Search for the cell housing the specified text and yield its [x, y] center coordinate. 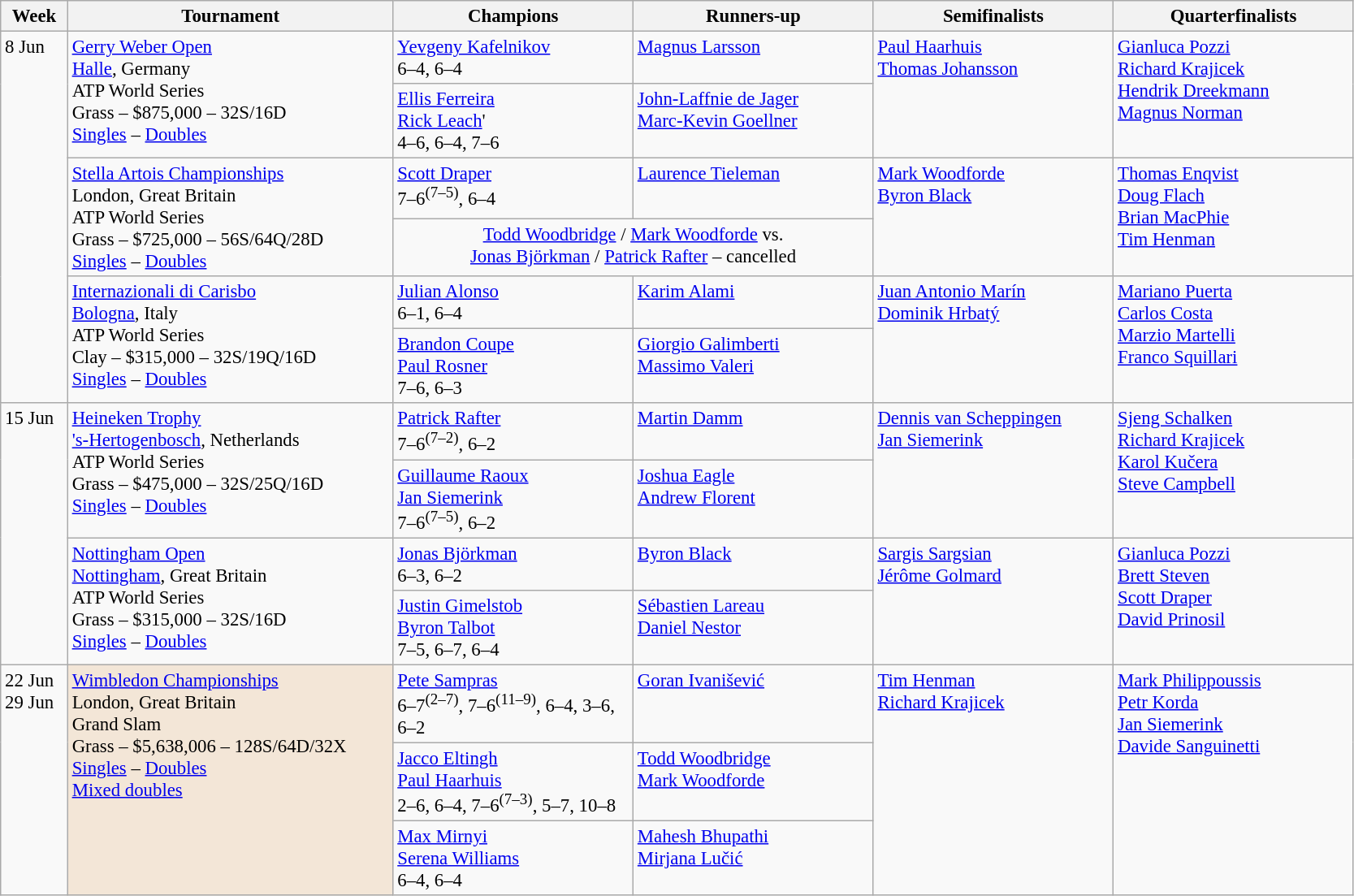
Justin Gimelstob Byron Talbot7–5, 6–7, 6–4 [513, 627]
Ellis Ferreira Rick Leach'4–6, 6–4, 7–6 [513, 121]
Nottingham OpenNottingham, Great Britain ATP World SeriesGrass – $315,000 – 32S/16DSingles – Doubles [231, 601]
Magnus Larsson [754, 58]
Byron Black [754, 564]
Jonas Björkman6–3, 6–2 [513, 564]
Stella Artois ChampionshipsLondon, Great Britain ATP World SeriesGrass – $725,000 – 56S/64Q/28DSingles – Doubles [231, 218]
Thomas Enqvist Doug Flach Brian MacPhie Tim Henman [1234, 218]
8 Jun [34, 218]
Todd Woodbridge / Mark Woodforde vs. Jonas Björkman / Patrick Rafter – cancelled [634, 248]
Wimbledon Championships London, Great BritainGrand SlamGrass – $5,638,006 – 128S/64D/32XSingles – Doubles Mixed doubles [231, 780]
Gerry Weber OpenHalle, Germany ATP World SeriesGrass – $875,000 – 32S/16DSingles – Doubles [231, 95]
John-Laffnie de Jager Marc-Kevin Goellner [754, 121]
Runners-up [754, 16]
Julian Alonso6–1, 6–4 [513, 302]
Mariano Puerta Carlos Costa Marzio Martelli Franco Squillari [1234, 340]
15 Jun [34, 534]
Laurence Tieleman [754, 188]
Semifinalists [993, 16]
Champions [513, 16]
Max Mirnyi Serena Williams6–4, 6–4 [513, 858]
Week [34, 16]
Scott Draper7–6(7–5), 6–4 [513, 188]
Joshua Eagle Andrew Florent [754, 499]
22 Jun29 Jun [34, 780]
Sjeng Schalken Richard Krajicek Karol Kučera Steve Campbell [1234, 470]
Mark Woodforde Byron Black [993, 218]
Juan Antonio Marín Dominik Hrbatý [993, 340]
Gianluca Pozzi Richard Krajicek Hendrik Dreekmann Magnus Norman [1234, 95]
Sébastien Lareau Daniel Nestor [754, 627]
Giorgio Galimberti Massimo Valeri [754, 366]
Sargis Sargsian Jérôme Golmard [993, 601]
Dennis van Scheppingen Jan Siemerink [993, 470]
Mahesh Bhupathi Mirjana Lučić [754, 858]
Jacco Eltingh Paul Haarhuis2–6, 6–4, 7–6(7–3), 5–7, 10–8 [513, 781]
Quarterfinalists [1234, 16]
Goran Ivanišević [754, 703]
Internazionali di CarisboBologna, Italy ATP World SeriesClay – $315,000 – 32S/19Q/16DSingles – Doubles [231, 340]
Todd Woodbridge Mark Woodforde [754, 781]
Pete Sampras6–7(2–7), 7–6(11–9), 6–4, 3–6, 6–2 [513, 703]
Brandon Coupe Paul Rosner7–6, 6–3 [513, 366]
Tournament [231, 16]
Patrick Rafter7–6(7–2), 6–2 [513, 431]
Tim Henman Richard Krajicek [993, 780]
Martin Damm [754, 431]
Mark Philippoussis Petr Korda Jan Siemerink Davide Sanguinetti [1234, 780]
Yevgeny Kafelnikov6–4, 6–4 [513, 58]
Guillaume Raoux Jan Siemerink7–6(7–5), 6–2 [513, 499]
Karim Alami [754, 302]
Gianluca Pozzi Brett Steven Scott Draper David Prinosil [1234, 601]
Paul Haarhuis Thomas Johansson [993, 95]
Heineken Trophy's-Hertogenbosch, NetherlandsATP World SeriesGrass – $475,000 – 32S/25Q/16DSingles – Doubles [231, 470]
